Extract the [X, Y] coordinate from the center of the cell holding the provided text.  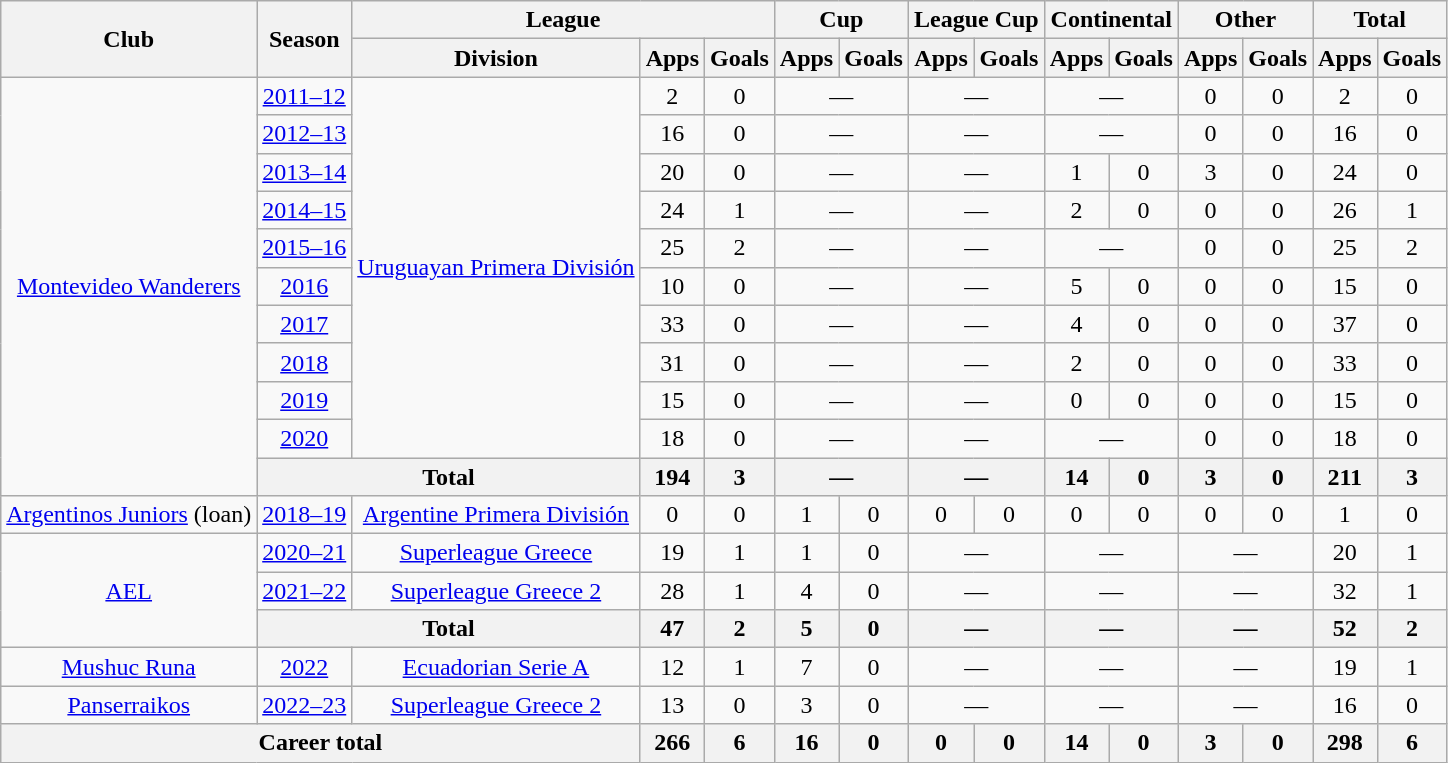
Division [496, 58]
Cup [841, 20]
Continental [1111, 20]
2018 [304, 362]
Season [304, 39]
2022 [304, 667]
32 [1345, 591]
Mushuc Runa [129, 667]
League Cup [976, 20]
Montevideo Wanderers [129, 286]
28 [672, 591]
10 [672, 286]
Superleague Greece [496, 553]
2020 [304, 438]
League [564, 20]
47 [672, 629]
2019 [304, 400]
2017 [304, 324]
2014–15 [304, 210]
Panserraikos [129, 705]
194 [672, 477]
52 [1345, 629]
2013–14 [304, 172]
31 [672, 362]
Career total [320, 743]
7 [806, 667]
266 [672, 743]
37 [1345, 324]
2022–23 [304, 705]
Club [129, 39]
Other [1245, 20]
26 [1345, 210]
13 [672, 705]
298 [1345, 743]
12 [672, 667]
2016 [304, 286]
Argentine Primera División [496, 515]
Argentinos Juniors (loan) [129, 515]
AEL [129, 591]
2011–12 [304, 96]
211 [1345, 477]
2020–21 [304, 553]
2015–16 [304, 248]
2018–19 [304, 515]
2021–22 [304, 591]
Ecuadorian Serie A [496, 667]
2012–13 [304, 134]
Uruguayan Primera División [496, 268]
